Return [x, y] of the center of cell containing provided text 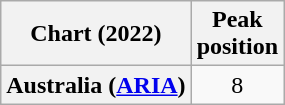
Peak position [237, 34]
8 [237, 85]
Chart (2022) [96, 34]
Australia (ARIA) [96, 85]
